Output the [x, y] coordinate of the center of the cell containing the given text.  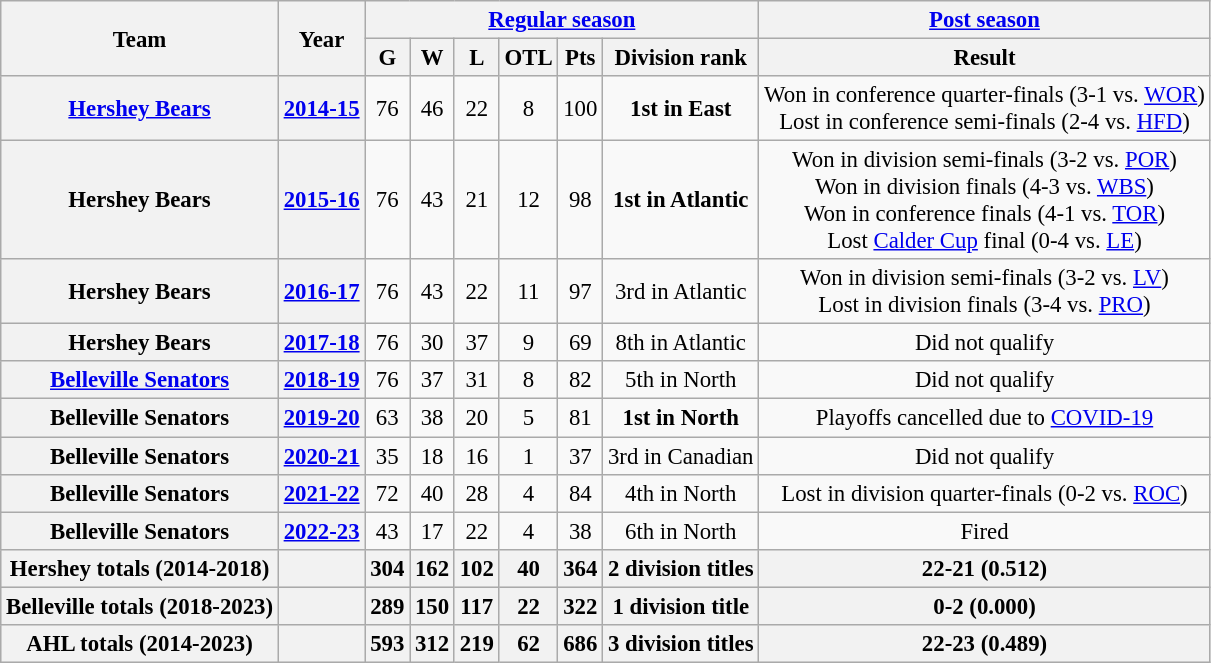
3rd in Canadian [681, 456]
Fired [984, 531]
219 [476, 644]
Pts [580, 58]
18 [432, 456]
98 [580, 200]
Won in division semi-finals (3-2 vs. LV) Lost in division finals (3-4 vs. PRO) [984, 292]
1st in Atlantic [681, 200]
2 division titles [681, 568]
W [432, 58]
8th in Atlantic [681, 343]
L [476, 58]
12 [528, 200]
31 [476, 381]
69 [580, 343]
6th in North [681, 531]
322 [580, 606]
63 [388, 418]
Post season [984, 20]
81 [580, 418]
1st in North [681, 418]
2017-18 [322, 343]
Belleville totals (2018-2023) [140, 606]
0-2 (0.000) [984, 606]
1 division title [681, 606]
364 [580, 568]
2014-15 [322, 108]
2015-16 [322, 200]
82 [580, 381]
150 [432, 606]
312 [432, 644]
Hershey totals (2014-2018) [140, 568]
Year [322, 38]
21 [476, 200]
OTL [528, 58]
Division rank [681, 58]
Won in conference quarter-finals (3-1 vs. WOR) Lost in conference semi-finals (2-4 vs. HFD) [984, 108]
2019-20 [322, 418]
593 [388, 644]
28 [476, 493]
Team [140, 38]
AHL totals (2014-2023) [140, 644]
102 [476, 568]
117 [476, 606]
72 [388, 493]
Regular season [562, 20]
289 [388, 606]
Playoffs cancelled due to COVID-19 [984, 418]
3 division titles [681, 644]
G [388, 58]
20 [476, 418]
1st in East [681, 108]
62 [528, 644]
35 [388, 456]
Lost in division quarter-finals (0-2 vs. ROC) [984, 493]
46 [432, 108]
11 [528, 292]
16 [476, 456]
5th in North [681, 381]
84 [580, 493]
4th in North [681, 493]
30 [432, 343]
22-23 (0.489) [984, 644]
304 [388, 568]
5 [528, 418]
2021-22 [322, 493]
17 [432, 531]
Result [984, 58]
2016-17 [322, 292]
686 [580, 644]
22-21 (0.512) [984, 568]
162 [432, 568]
100 [580, 108]
3rd in Atlantic [681, 292]
2018-19 [322, 381]
1 [528, 456]
2020-21 [322, 456]
9 [528, 343]
97 [580, 292]
2022-23 [322, 531]
